Extract the (X, Y) coordinate from the center of the cell holding the provided text.  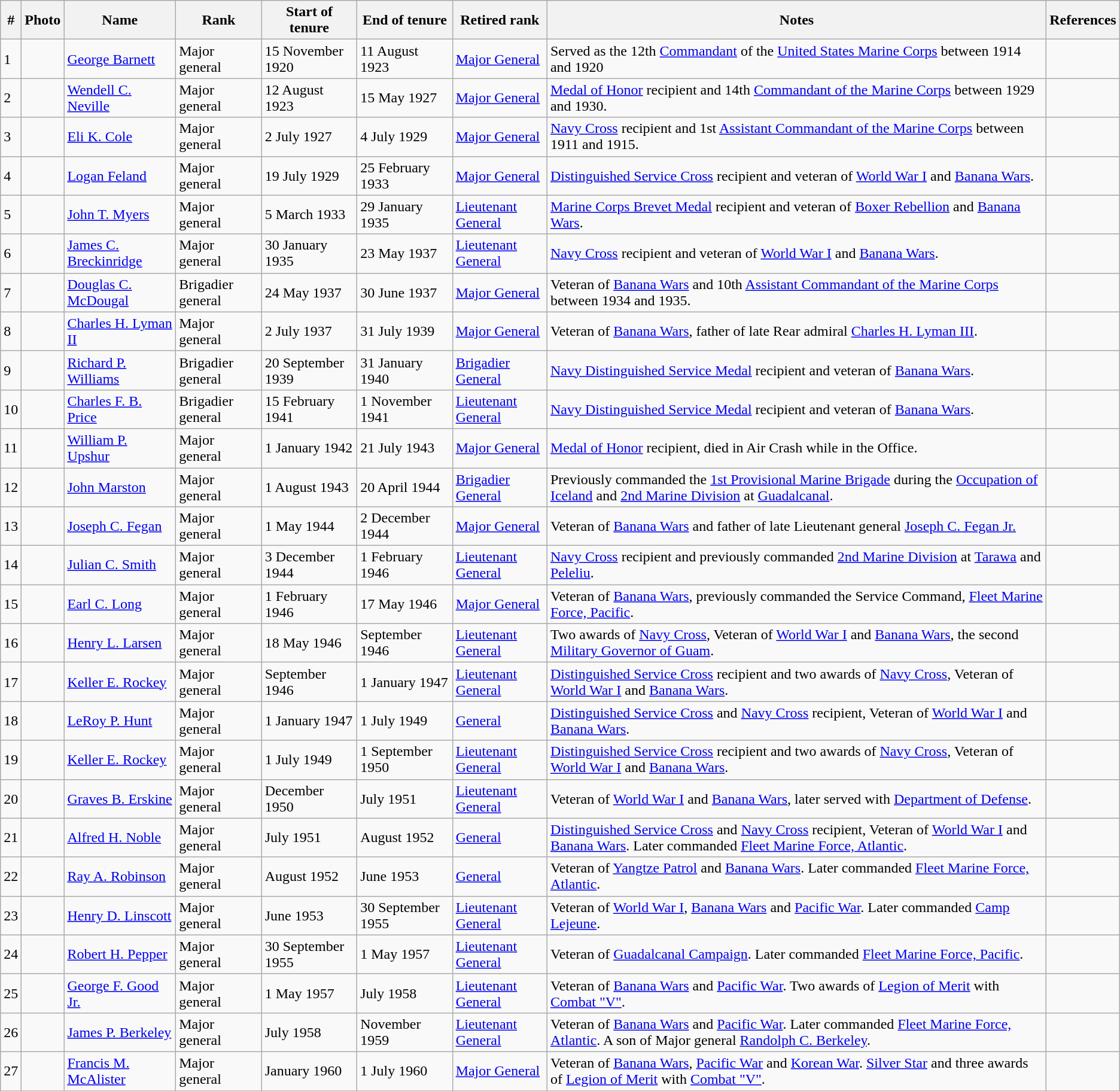
Logan Feland (120, 176)
2 July 1927 (309, 136)
1 September 1950 (404, 760)
24 May 1937 (309, 292)
29 January 1935 (404, 214)
John T. Myers (120, 214)
31 January 1940 (404, 370)
Retired rank (500, 20)
4 (11, 176)
LeRoy P. Hunt (120, 721)
14 (11, 565)
12 August 1923 (309, 98)
24 (11, 954)
References (1083, 20)
6 (11, 254)
17 (11, 682)
Veteran of Banana Wars and father of late Lieutenant general Joseph C. Fegan Jr. (796, 527)
18 (11, 721)
23 (11, 916)
Richard P. Williams (120, 370)
26 (11, 1032)
Navy Cross recipient and 1st Assistant Commandant of the Marine Corps between 1911 and 1915. (796, 136)
15 (11, 604)
# (11, 20)
James C. Breckinridge (120, 254)
3 December 1944 (309, 565)
10 (11, 409)
End of tenure (404, 20)
Veteran of World War I, Banana Wars and Pacific War. Later commanded Camp Lejeune. (796, 916)
Navy Cross recipient and previously commanded 2nd Marine Division at Tarawa and Peleliu. (796, 565)
11 August 1923 (404, 59)
William P. Upshur (120, 448)
8 (11, 332)
Graves B. Erskine (120, 798)
25 (11, 993)
Joseph C. Fegan (120, 527)
7 (11, 292)
Veteran of Guadalcanal Campaign. Later commanded Fleet Marine Force, Pacific. (796, 954)
3 (11, 136)
Name (120, 20)
25 February 1933 (404, 176)
16 (11, 643)
Served as the 12th Commandant of the United States Marine Corps between 1914 and 1920 (796, 59)
1 (11, 59)
20 (11, 798)
Distinguished Service Cross recipient and veteran of World War I and Banana Wars. (796, 176)
Julian C. Smith (120, 565)
Charles H. Lyman II (120, 332)
5 March 1933 (309, 214)
Charles F. B. Price (120, 409)
Douglas C. McDougal (120, 292)
Henry D. Linscott (120, 916)
12 (11, 487)
31 July 1939 (404, 332)
15 November 1920 (309, 59)
5 (11, 214)
Henry L. Larsen (120, 643)
20 April 1944 (404, 487)
Notes (796, 20)
15 February 1941 (309, 409)
Robert H. Pepper (120, 954)
George F. Good Jr. (120, 993)
Earl C. Long (120, 604)
Medal of Honor recipient, died in Air Crash while in the Office. (796, 448)
Veteran of Banana Wars, Pacific War and Korean War. Silver Star and three awards of Legion of Merit with Combat "V". (796, 1071)
December 1950 (309, 798)
Medal of Honor recipient and 14th Commandant of the Marine Corps between 1929 and 1930. (796, 98)
Veteran of Banana Wars, father of late Rear admiral Charles H. Lyman III. (796, 332)
1 May 1944 (309, 527)
Wendell C. Neville (120, 98)
Start of tenure (309, 20)
Veteran of World War I and Banana Wars, later served with Department of Defense. (796, 798)
1 November 1941 (404, 409)
Veteran of Banana Wars and Pacific War. Later commanded Fleet Marine Force, Atlantic. A son of Major general Randolph C. Berkeley. (796, 1032)
Two awards of Navy Cross, Veteran of World War I and Banana Wars, the second Military Governor of Guam. (796, 643)
2 July 1937 (309, 332)
Eli K. Cole (120, 136)
2 (11, 98)
1 August 1943 (309, 487)
30 June 1937 (404, 292)
Marine Corps Brevet Medal recipient and veteran of Boxer Rebellion and Banana Wars. (796, 214)
17 May 1946 (404, 604)
1 July 1960 (404, 1071)
11 (11, 448)
James P. Berkeley (120, 1032)
Alfred H. Noble (120, 838)
Francis M. McAlister (120, 1071)
2 December 1944 (404, 527)
John Marston (120, 487)
20 September 1939 (309, 370)
30 January 1935 (309, 254)
1 January 1942 (309, 448)
19 (11, 760)
21 (11, 838)
4 July 1929 (404, 136)
Ray A. Robinson (120, 876)
Veteran of Banana Wars and 10th Assistant Commandant of the Marine Corps between 1934 and 1935. (796, 292)
13 (11, 527)
15 May 1927 (404, 98)
19 July 1929 (309, 176)
18 May 1946 (309, 643)
22 (11, 876)
Rank (219, 20)
Veteran of Yangtze Patrol and Banana Wars. Later commanded Fleet Marine Force, Atlantic. (796, 876)
27 (11, 1071)
January 1960 (309, 1071)
Veteran of Banana Wars, previously commanded the Service Command, Fleet Marine Force, Pacific. (796, 604)
George Barnett (120, 59)
Distinguished Service Cross and Navy Cross recipient, Veteran of World War I and Banana Wars. Later commanded Fleet Marine Force, Atlantic. (796, 838)
Distinguished Service Cross and Navy Cross recipient, Veteran of World War I and Banana Wars. (796, 721)
Navy Cross recipient and veteran of World War I and Banana Wars. (796, 254)
Photo (43, 20)
Veteran of Banana Wars and Pacific War. Two awards of Legion of Merit with Combat "V". (796, 993)
23 May 1937 (404, 254)
9 (11, 370)
21 July 1943 (404, 448)
Previously commanded the 1st Provisional Marine Brigade during the Occupation of Iceland and 2nd Marine Division at Guadalcanal. (796, 487)
November 1959 (404, 1032)
